Find where the given text appears and provide that cell's center as (X, Y) coordinate. 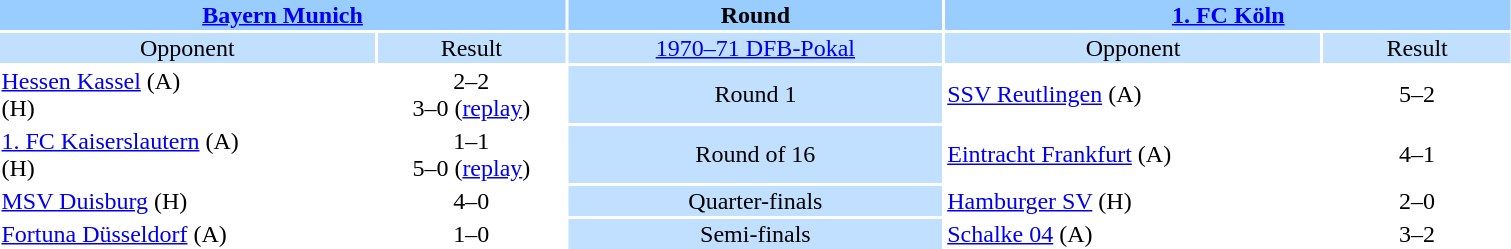
SSV Reutlingen (A) (1134, 94)
Round of 16 (756, 154)
Fortuna Düsseldorf (A) (188, 234)
MSV Duisburg (H) (188, 201)
1970–71 DFB-Pokal (756, 48)
1. FC Köln (1228, 15)
3–2 (1416, 234)
Semi-finals (756, 234)
Quarter-finals (756, 201)
Hamburger SV (H) (1134, 201)
Round (756, 15)
Round 1 (756, 94)
4–0 (472, 201)
Schalke 04 (A) (1134, 234)
Hessen Kassel (A) (H) (188, 94)
4–1 (1416, 154)
2–2 3–0 (replay) (472, 94)
Bayern Munich (282, 15)
Eintracht Frankfurt (A) (1134, 154)
1–0 (472, 234)
1. FC Kaiserslautern (A) (H) (188, 154)
5–2 (1416, 94)
2–0 (1416, 201)
1–1 5–0 (replay) (472, 154)
